Determine the [X, Y] coordinate at the center of the cell enclosing the given text.  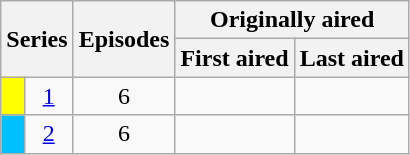
1 [48, 96]
Last aired [352, 58]
First aired [234, 58]
Originally aired [292, 20]
2 [48, 134]
Series [37, 39]
Episodes [124, 39]
